Pinpoint the cell where the given text exists, returning its [X, Y] midpoint coordinate. 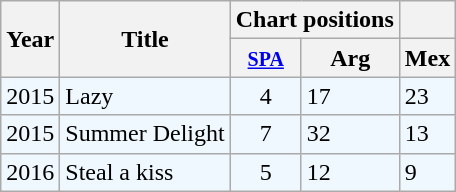
2016 [30, 172]
Lazy [145, 96]
9 [427, 172]
Arg [350, 58]
12 [350, 172]
7 [266, 134]
17 [350, 96]
23 [427, 96]
Summer Delight [145, 134]
SPA [266, 58]
Year [30, 39]
Chart positions [314, 20]
4 [266, 96]
13 [427, 134]
32 [350, 134]
5 [266, 172]
Steal a kiss [145, 172]
Mex [427, 58]
Title [145, 39]
